Pinpoint the cell where the given text exists, returning its (x, y) midpoint coordinate. 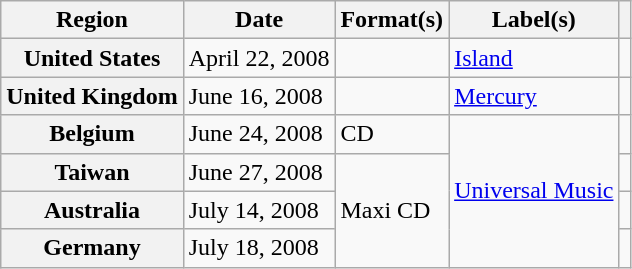
Maxi CD (392, 210)
July 18, 2008 (259, 248)
Date (259, 20)
June 24, 2008 (259, 134)
Australia (92, 210)
Region (92, 20)
Taiwan (92, 172)
Belgium (92, 134)
Germany (92, 248)
United States (92, 58)
April 22, 2008 (259, 58)
June 16, 2008 (259, 96)
Universal Music (534, 191)
Island (534, 58)
June 27, 2008 (259, 172)
CD (392, 134)
Mercury (534, 96)
United Kingdom (92, 96)
Label(s) (534, 20)
July 14, 2008 (259, 210)
Format(s) (392, 20)
